Scan for the cell matching the given text and deliver its [x, y] coordinate at center. 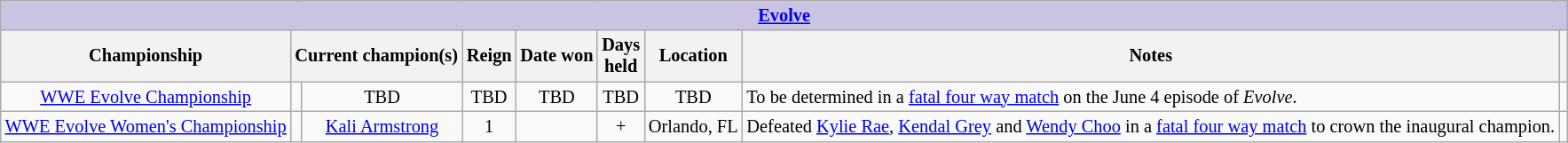
1 [490, 126]
Orlando, FL [693, 126]
To be determined in a fatal four way match on the June 4 episode of Evolve. [1151, 97]
Championship [146, 56]
Daysheld [621, 56]
Notes [1151, 56]
Kali Armstrong [382, 126]
Date won [557, 56]
Reign [490, 56]
Evolve [784, 15]
WWE Evolve Championship [146, 97]
Location [693, 56]
Current champion(s) [376, 56]
+ [621, 126]
WWE Evolve Women's Championship [146, 126]
Defeated Kylie Rae, Kendal Grey and Wendy Choo in a fatal four way match to crown the inaugural champion. [1151, 126]
